Output the [x, y] coordinate of the center of the cell containing the given text.  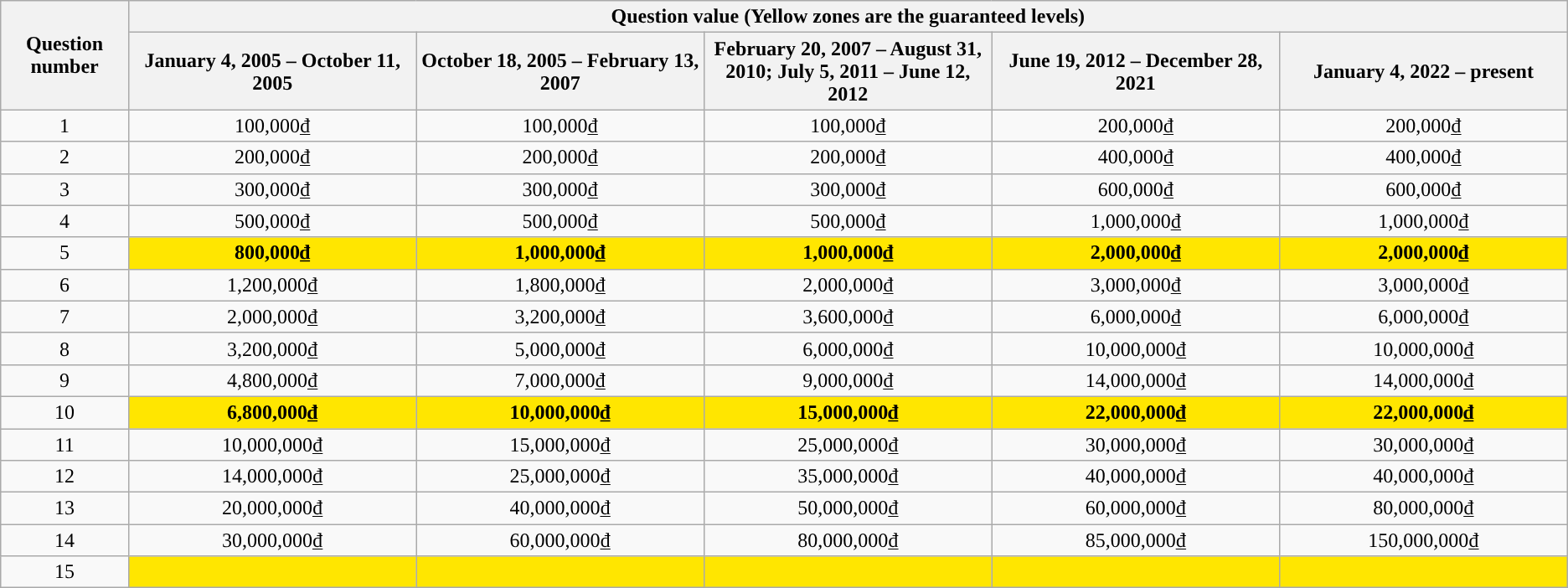
150,000,000₫ [1424, 540]
6,800,000₫ [272, 412]
2 [65, 157]
January 4, 2005 – October 11, 2005 [272, 71]
12 [65, 477]
June 19, 2012 – December 28, 2021 [1136, 71]
9,000,000₫ [848, 380]
800,000₫ [272, 253]
Question number [65, 55]
1,200,000₫ [272, 285]
35,000,000₫ [848, 477]
85,000,000₫ [1136, 540]
11 [65, 445]
15 [65, 572]
10 [65, 412]
13 [65, 508]
1 [65, 126]
50,000,000₫ [848, 508]
8 [65, 348]
January 4, 2022 – present [1424, 71]
October 18, 2005 – February 13, 2007 [560, 71]
9 [65, 380]
20,000,000₫ [272, 508]
3,600,000₫ [848, 317]
4 [65, 221]
February 20, 2007 – August 31, 2010; July 5, 2011 – June 12, 2012 [848, 71]
1,800,000₫ [560, 285]
4,800,000₫ [272, 380]
Question value (Yellow zones are the guaranteed levels) [848, 17]
7 [65, 317]
5 [65, 253]
6 [65, 285]
5,000,000₫ [560, 348]
14 [65, 540]
7,000,000₫ [560, 380]
3 [65, 189]
